Return the (x, y) coordinate for the center point of the cell that contains the specified text.  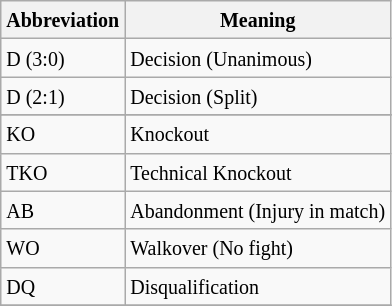
Meaning (258, 20)
D (3:0) (63, 58)
DQ (63, 286)
Decision (Split) (258, 96)
Abbreviation (63, 20)
TKO (63, 172)
Technical Knockout (258, 172)
Knockout (258, 134)
Abandonment (Injury in match) (258, 210)
AB (63, 210)
D (2:1) (63, 96)
Disqualification (258, 286)
Walkover (No fight) (258, 248)
Decision (Unanimous) (258, 58)
KO (63, 134)
WO (63, 248)
